Determine the (x, y) coordinate at the center of the cell enclosing the given text.  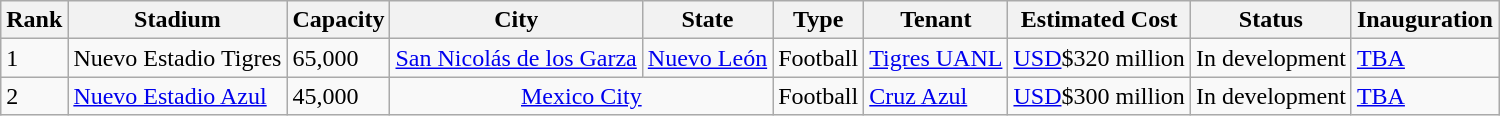
Mexico City (582, 96)
USD$300 million (1099, 96)
State (707, 20)
Nuevo Estadio Tigres (178, 58)
USD$320 million (1099, 58)
Tigres UANL (936, 58)
Cruz Azul (936, 96)
65,000 (338, 58)
Stadium (178, 20)
2 (34, 96)
Type (818, 20)
San Nicolás de los Garza (516, 58)
Tenant (936, 20)
Rank (34, 20)
Inauguration (1424, 20)
Estimated Cost (1099, 20)
Capacity (338, 20)
45,000 (338, 96)
Nuevo Estadio Azul (178, 96)
Status (1270, 20)
City (516, 20)
Nuevo León (707, 58)
1 (34, 58)
